Return the (X, Y) coordinate for the center point of the cell that contains the specified text.  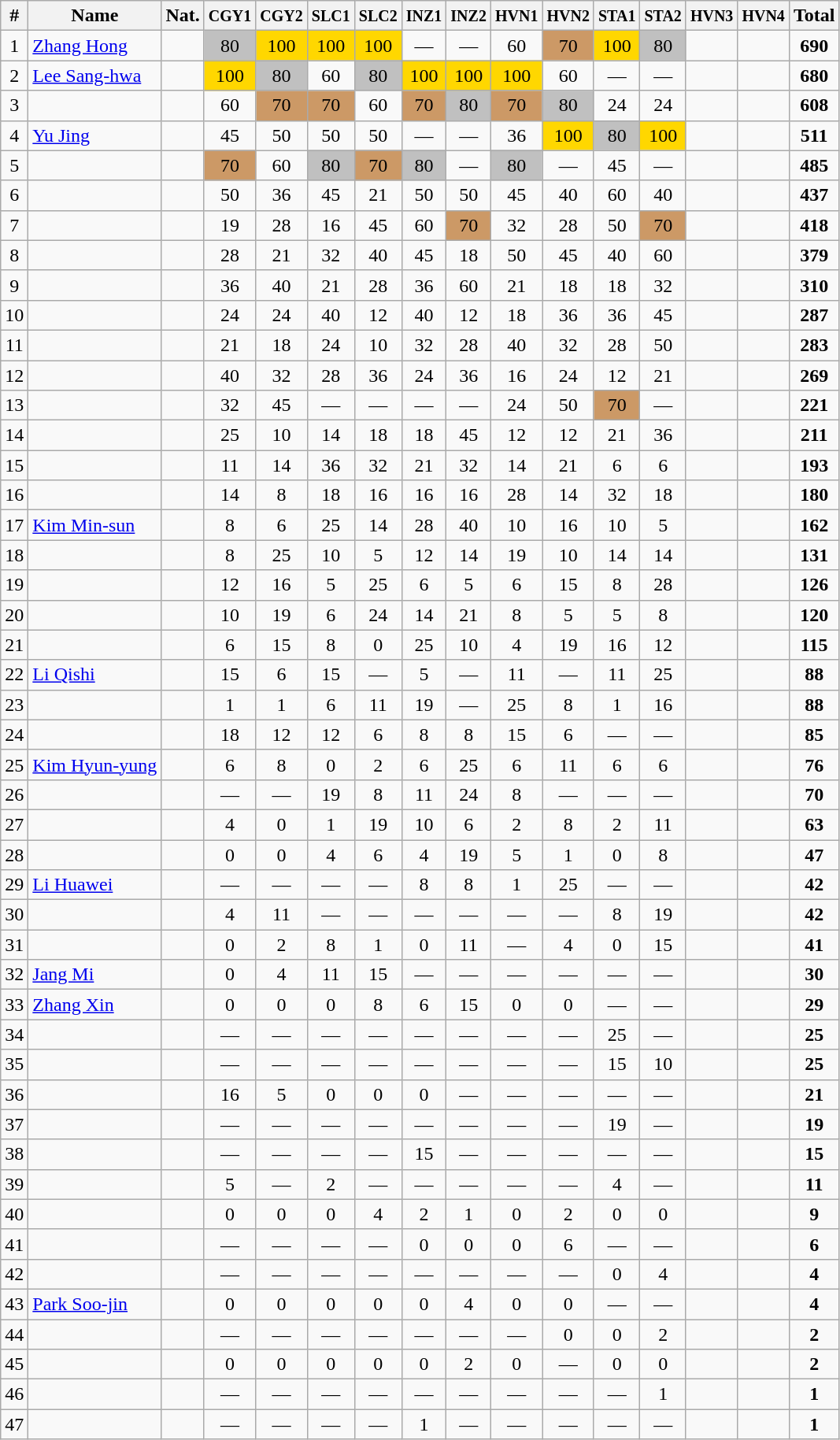
SLC2 (378, 16)
HVN1 (516, 16)
Li Qishi (94, 675)
7 (14, 225)
INZ1 (424, 16)
Yu Jing (94, 135)
22 (14, 675)
180 (814, 495)
418 (814, 225)
287 (814, 315)
17 (14, 525)
HVN3 (712, 16)
3 (14, 106)
283 (814, 345)
26 (14, 794)
131 (814, 555)
85 (814, 735)
Total (814, 16)
211 (814, 435)
Lee Sang-hwa (94, 76)
46 (14, 1394)
Kim Hyun-yung (94, 764)
120 (814, 615)
76 (814, 764)
162 (814, 525)
379 (814, 255)
38 (14, 1154)
43 (14, 1304)
608 (814, 106)
Park Soo-jin (94, 1304)
63 (814, 824)
HVN4 (764, 16)
34 (14, 1035)
437 (814, 195)
CGY1 (230, 16)
# (14, 16)
20 (14, 615)
INZ2 (469, 16)
39 (14, 1184)
115 (814, 645)
SLC1 (331, 16)
31 (14, 945)
Zhang Hong (94, 46)
Nat. (183, 16)
193 (814, 465)
33 (14, 1005)
680 (814, 76)
STA1 (616, 16)
27 (14, 824)
13 (14, 405)
269 (814, 376)
310 (814, 285)
Li Huawei (94, 885)
35 (14, 1064)
37 (14, 1124)
485 (814, 165)
Jang Mi (94, 975)
HVN2 (568, 16)
Name (94, 16)
STA2 (663, 16)
CGY2 (282, 16)
221 (814, 405)
511 (814, 135)
23 (14, 705)
Kim Min-sun (94, 525)
44 (14, 1334)
690 (814, 46)
Zhang Xin (94, 1005)
126 (814, 585)
